Determine the [X, Y] coordinate at the center of the cell enclosing the given text.  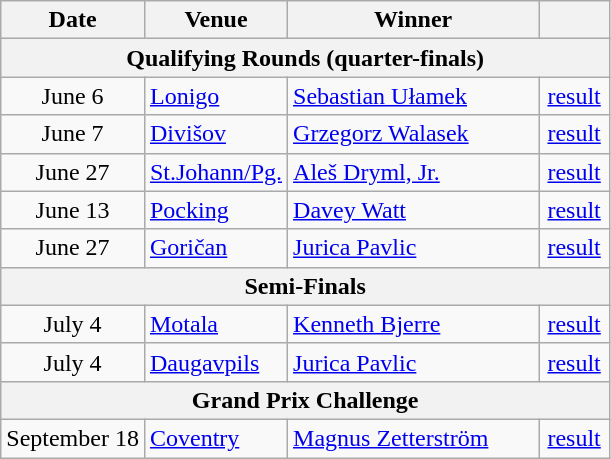
Grand Prix Challenge [306, 400]
Motala [216, 324]
St.Johann/Pg. [216, 172]
June 6 [73, 96]
Qualifying Rounds (quarter-finals) [306, 58]
September 18 [73, 438]
Davey Watt [414, 210]
Goričan [216, 248]
Pocking [216, 210]
Date [73, 20]
Aleš Dryml, Jr. [414, 172]
Semi-Finals [306, 286]
Magnus Zetterström [414, 438]
Kenneth Bjerre [414, 324]
Divišov [216, 134]
Coventry [216, 438]
June 13 [73, 210]
Grzegorz Walasek [414, 134]
Lonigo [216, 96]
Venue [216, 20]
Sebastian Ułamek [414, 96]
Winner [414, 20]
June 7 [73, 134]
Daugavpils [216, 362]
